Determine the [X, Y] coordinate at the center of the cell enclosing the given text.  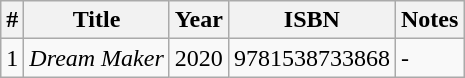
- [429, 58]
1 [12, 58]
9781538733868 [312, 58]
2020 [198, 58]
Notes [429, 20]
ISBN [312, 20]
Title [96, 20]
# [12, 20]
Dream Maker [96, 58]
Year [198, 20]
